For the text-containing cell, return its midpoint in (X, Y) coordinate format. 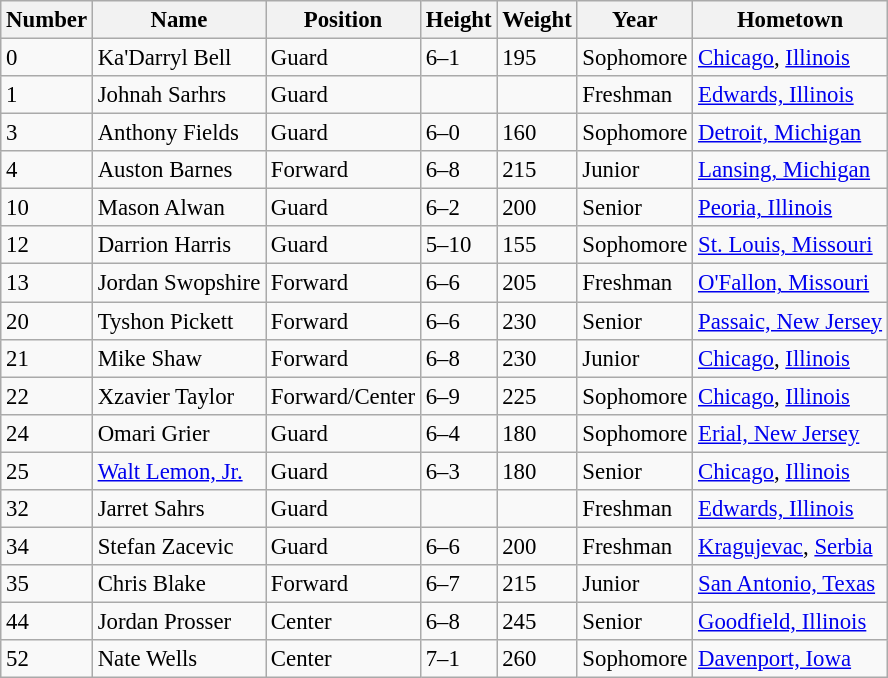
Nate Wells (178, 659)
1 (47, 95)
Detroit, Michigan (790, 133)
Anthony Fields (178, 133)
3 (47, 133)
Goodfield, Illinois (790, 621)
Chris Blake (178, 584)
155 (537, 245)
Walt Lemon, Jr. (178, 471)
Auston Barnes (178, 170)
Weight (537, 20)
Height (458, 20)
52 (47, 659)
32 (47, 509)
Passaic, New Jersey (790, 321)
Ka'Darryl Bell (178, 58)
Forward/Center (344, 396)
Year (635, 20)
St. Louis, Missouri (790, 245)
6–2 (458, 208)
10 (47, 208)
San Antonio, Texas (790, 584)
5–10 (458, 245)
Johnah Sarhrs (178, 95)
Number (47, 20)
225 (537, 396)
Lansing, Michigan (790, 170)
Name (178, 20)
22 (47, 396)
Jordan Prosser (178, 621)
6–3 (458, 471)
7–1 (458, 659)
245 (537, 621)
Jarret Sahrs (178, 509)
20 (47, 321)
44 (47, 621)
Mason Alwan (178, 208)
Peoria, Illinois (790, 208)
260 (537, 659)
Mike Shaw (178, 358)
13 (47, 283)
Darrion Harris (178, 245)
Xzavier Taylor (178, 396)
24 (47, 433)
6–7 (458, 584)
0 (47, 58)
205 (537, 283)
Omari Grier (178, 433)
12 (47, 245)
Davenport, Iowa (790, 659)
35 (47, 584)
195 (537, 58)
Stefan Zacevic (178, 546)
Erial, New Jersey (790, 433)
6–0 (458, 133)
160 (537, 133)
Hometown (790, 20)
Position (344, 20)
6–9 (458, 396)
Kragujevac, Serbia (790, 546)
4 (47, 170)
34 (47, 546)
Jordan Swopshire (178, 283)
Tyshon Pickett (178, 321)
25 (47, 471)
6–4 (458, 433)
21 (47, 358)
6–1 (458, 58)
O'Fallon, Missouri (790, 283)
